Capture the cell that displays the provided text and extract its [x, y] central coordinate. 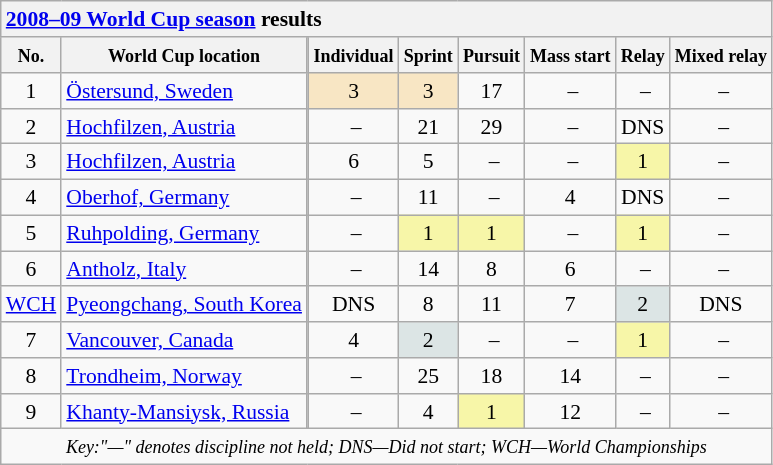
12 [570, 411]
Key:"—" denotes discipline not held; DNS—Did not start; WCH—World Championships [386, 447]
Vancouver, Canada [184, 340]
21 [428, 126]
Trondheim, Norway [184, 376]
Antholz, Italy [184, 269]
Pursuit [492, 55]
Mass start [570, 55]
18 [492, 376]
17 [492, 91]
Ruhpolding, Germany [184, 233]
Individual [353, 55]
No. [31, 55]
Pyeongchang, South Korea [184, 304]
25 [428, 376]
Khanty-Mansiysk, Russia [184, 411]
Mixed relay [721, 55]
World Cup location [184, 55]
Relay [643, 55]
29 [492, 126]
Östersund, Sweden [184, 91]
2008–09 World Cup season results [386, 19]
Oberhof, Germany [184, 197]
9 [31, 411]
Sprint [428, 55]
WCH [31, 304]
